Find where the given text appears and provide that cell's center as [X, Y] coordinate. 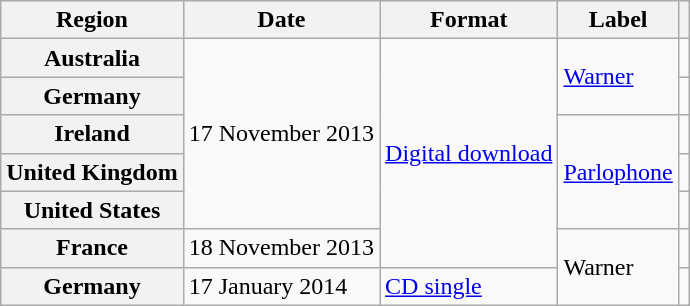
United Kingdom [92, 172]
18 November 2013 [281, 248]
Label [618, 20]
Digital download [469, 153]
United States [92, 210]
Region [92, 20]
Parlophone [618, 172]
France [92, 248]
Australia [92, 58]
Ireland [92, 134]
Format [469, 20]
CD single [469, 286]
17 November 2013 [281, 134]
17 January 2014 [281, 286]
Date [281, 20]
